Identify which cell holds the provided text, then report its (x, y) central coordinate. 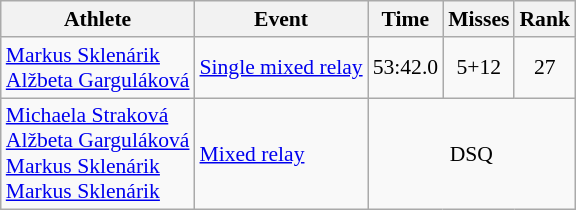
Time (406, 19)
Event (280, 19)
Michaela StrakováAlžbeta GargulákováMarkus SklenárikMarkus Sklenárik (98, 154)
Misses (478, 19)
Markus SklenárikAlžbeta Garguláková (98, 68)
Rank (544, 19)
27 (544, 68)
Athlete (98, 19)
DSQ (472, 154)
Mixed relay (280, 154)
Single mixed relay (280, 68)
5+12 (478, 68)
53:42.0 (406, 68)
